Return [x, y] of the center of cell containing provided text 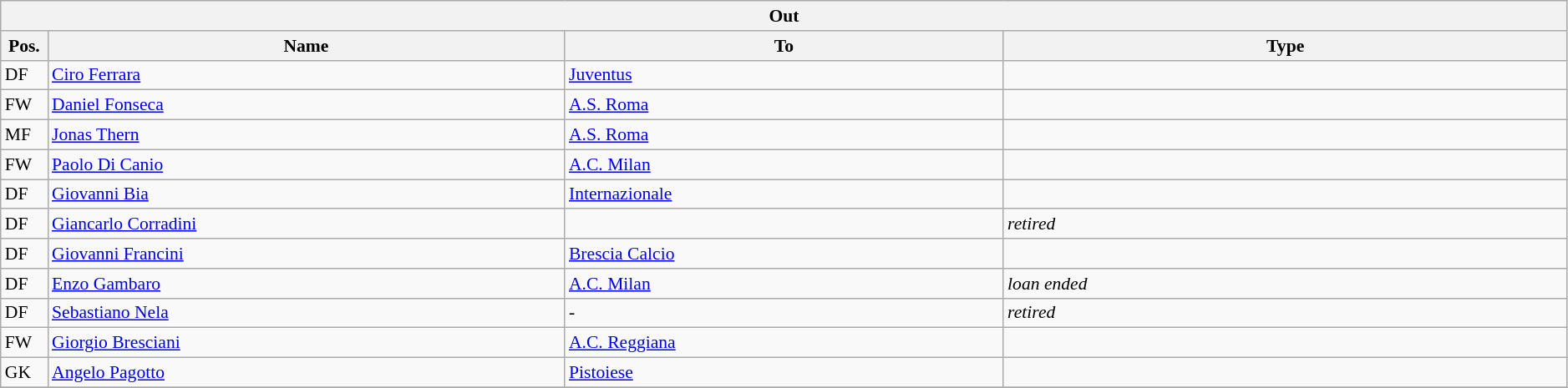
Name [306, 46]
Type [1285, 46]
Enzo Gambaro [306, 284]
Daniel Fonseca [306, 105]
To [784, 46]
GK [24, 373]
Giorgio Bresciani [306, 343]
Giovanni Francini [306, 254]
Angelo Pagotto [306, 373]
Pistoiese [784, 373]
MF [24, 135]
loan ended [1285, 284]
Out [784, 16]
Internazionale [784, 194]
Sebastiano Nela [306, 313]
Juventus [784, 75]
Paolo Di Canio [306, 164]
Pos. [24, 46]
Giancarlo Corradini [306, 224]
- [784, 313]
A.C. Reggiana [784, 343]
Jonas Thern [306, 135]
Giovanni Bia [306, 194]
Brescia Calcio [784, 254]
Ciro Ferrara [306, 75]
